Detect which cell encompasses the target text, then output its [X, Y] center coordinate. 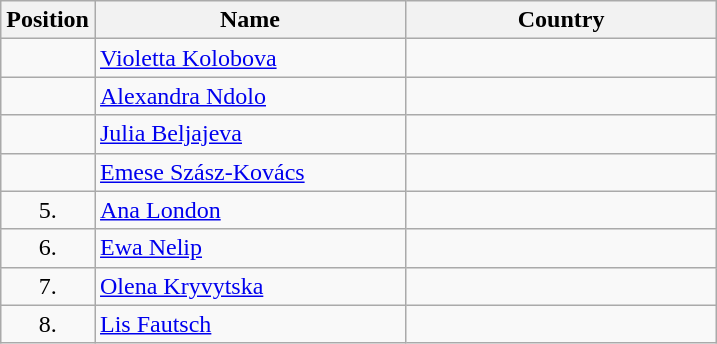
Emese Szász-Kovács [250, 172]
5. [48, 210]
Ewa Nelip [250, 248]
Country [562, 20]
Julia Beljajeva [250, 134]
Violetta Kolobova [250, 58]
6. [48, 248]
Olena Kryvytska [250, 286]
Name [250, 20]
Lis Fautsch [250, 324]
Ana London [250, 210]
Alexandra Ndolo [250, 96]
Position [48, 20]
7. [48, 286]
8. [48, 324]
